Pinpoint the cell where the given text exists, returning its [X, Y] midpoint coordinate. 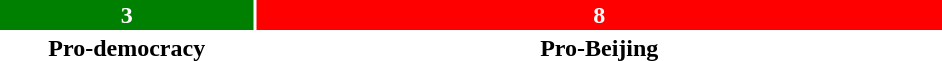
8 [600, 15]
3 [127, 15]
